Locate the cell with the specified text and output its [X, Y] center coordinate. 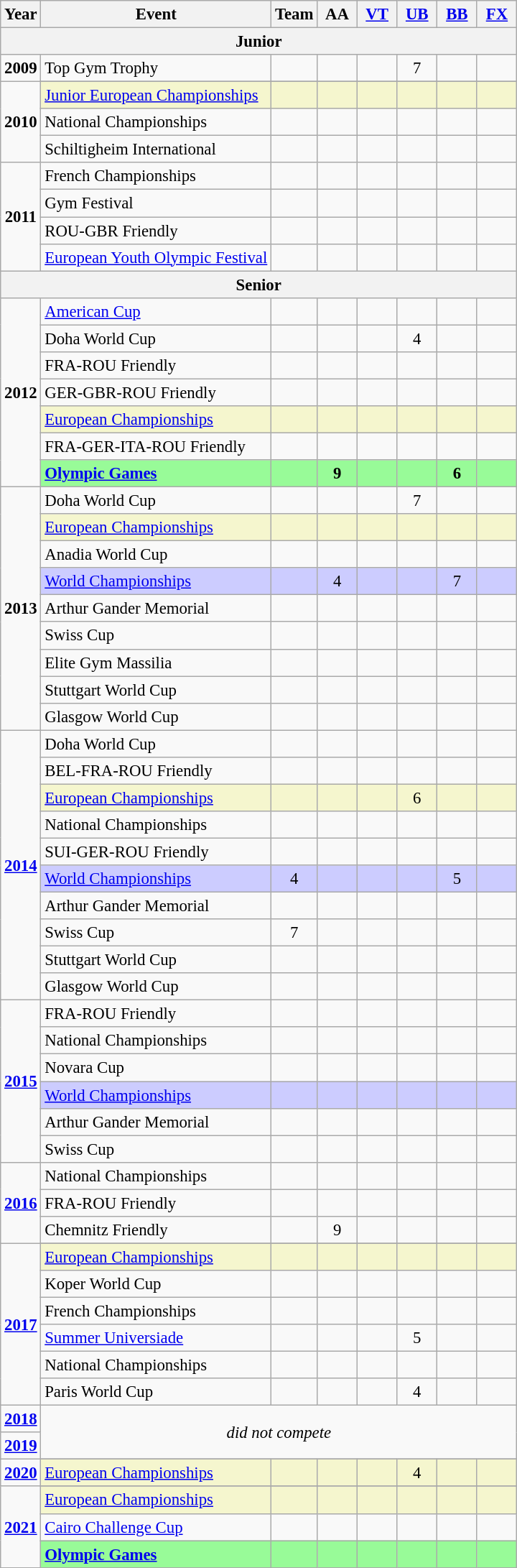
Team [294, 14]
FRA-GER-ITA-ROU Friendly [157, 446]
SUI-GER-ROU Friendly [157, 852]
Junior [258, 42]
2010 [21, 122]
Paris World Cup [157, 1392]
2011 [21, 216]
2015 [21, 1082]
UB [417, 14]
Event [157, 14]
ROU-GBR Friendly [157, 231]
Junior European Championships [157, 96]
Top Gym Trophy [157, 68]
2012 [21, 392]
American Cup [157, 311]
VT [377, 14]
2009 [21, 68]
Year [21, 14]
2020 [21, 1473]
BB [457, 14]
Anadia World Cup [157, 555]
2013 [21, 609]
AA [337, 14]
European Youth Olympic Festival [157, 257]
Elite Gym Massilia [157, 663]
Chemnitz Friendly [157, 1230]
did not compete [279, 1433]
Summer Universiade [157, 1338]
2017 [21, 1324]
2018 [21, 1419]
Koper World Cup [157, 1284]
2019 [21, 1446]
GER-GBR-ROU Friendly [157, 392]
Gym Festival [157, 203]
Schiltigheim International [157, 149]
Novara Cup [157, 1068]
FX [497, 14]
2014 [21, 865]
BEL-FRA-ROU Friendly [157, 771]
2016 [21, 1203]
Senior [258, 285]
2021 [21, 1528]
Cairo Challenge Cup [157, 1527]
